Capture the cell that displays the provided text and extract its (x, y) central coordinate. 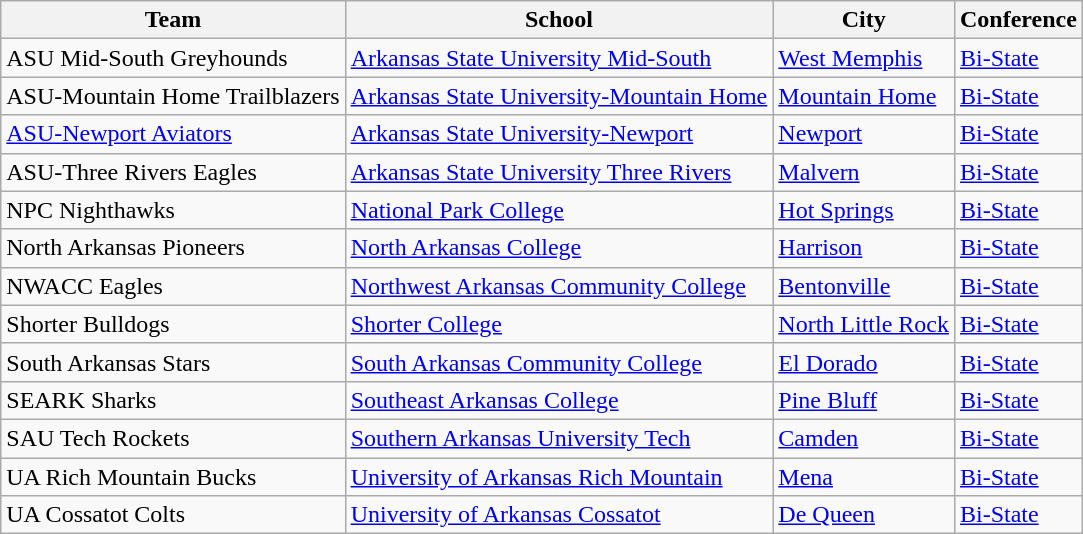
University of Arkansas Rich Mountain (559, 477)
National Park College (559, 210)
Hot Springs (864, 210)
Arkansas State University Mid-South (559, 58)
Camden (864, 438)
UA Cossatot Colts (173, 515)
Team (173, 20)
SEARK Sharks (173, 400)
West Memphis (864, 58)
Conference (1018, 20)
ASU Mid-South Greyhounds (173, 58)
NWACC Eagles (173, 286)
South Arkansas Community College (559, 362)
SAU Tech Rockets (173, 438)
Malvern (864, 172)
Mena (864, 477)
ASU-Mountain Home Trailblazers (173, 96)
Southeast Arkansas College (559, 400)
Northwest Arkansas Community College (559, 286)
University of Arkansas Cossatot (559, 515)
Arkansas State University-Newport (559, 134)
Arkansas State University Three Rivers (559, 172)
UA Rich Mountain Bucks (173, 477)
ASU-Three Rivers Eagles (173, 172)
School (559, 20)
Shorter Bulldogs (173, 324)
North Arkansas Pioneers (173, 248)
Mountain Home (864, 96)
Newport (864, 134)
Pine Bluff (864, 400)
City (864, 20)
De Queen (864, 515)
ASU-Newport Aviators (173, 134)
NPC Nighthawks (173, 210)
Arkansas State University-Mountain Home (559, 96)
Shorter College (559, 324)
El Dorado (864, 362)
North Little Rock (864, 324)
Harrison (864, 248)
South Arkansas Stars (173, 362)
Southern Arkansas University Tech (559, 438)
Bentonville (864, 286)
North Arkansas College (559, 248)
